Detect which cell encompasses the target text, then output its [x, y] center coordinate. 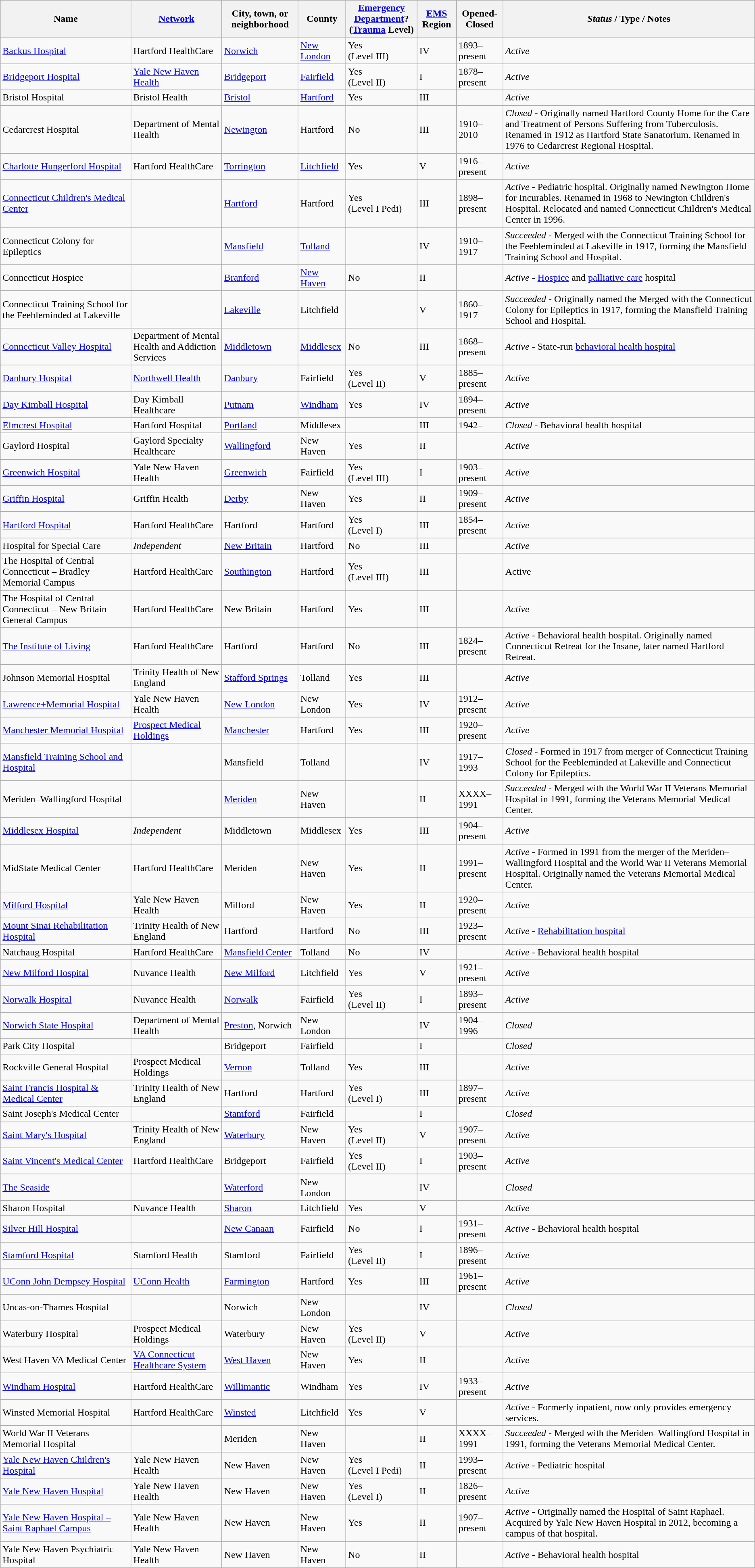
1898–present [480, 203]
Succeeded - Originally named the Merged with the Connecticut Colony for Epileptics in 1917, forming the Mansfield Training School and Hospital. [629, 309]
1894–present [480, 404]
Lawrence+Memorial Hospital [66, 704]
Yale New Haven Hospital [66, 1491]
1885–present [480, 378]
Manchester [260, 730]
Saint Mary's Hospital [66, 1135]
Bristol [260, 98]
West Haven VA Medical Center [66, 1360]
Mount Sinai Rehabilitation Hospital [66, 932]
Opened-Closed [480, 19]
Yale New Haven Hospital – Saint Raphael Campus [66, 1523]
Active - Rehabilitation hospital [629, 932]
Farmington [260, 1282]
Day Kimball Hospital [66, 404]
Mansfield Center [260, 952]
Connecticut Colony for Epileptics [66, 246]
Saint Francis Hospital & Medical Center [66, 1093]
1916–present [480, 166]
Succeeded - Merged with the Meriden–Wallingford Hospital in 1991, forming the Veterans Memorial Medical Center. [629, 1439]
Willimantic [260, 1387]
Park City Hospital [66, 1046]
Succeeded - Merged with the World War II Veterans Memorial Hospital in 1991, forming the Veterans Memorial Medical Center. [629, 799]
1860–1917 [480, 309]
Greenwich Hospital [66, 473]
Torrington [260, 166]
1826–present [480, 1491]
County [322, 19]
Yale New Haven Psychiatric Hospital [66, 1554]
Danbury [260, 378]
Connecticut Children's Medical Center [66, 203]
Stamford Health [177, 1255]
Wallingford [260, 446]
Mansfield Training School and Hospital [66, 762]
The Institute of Living [66, 646]
Day Kimball Healthcare [177, 404]
City, town, or neighborhood [260, 19]
1909–present [480, 498]
Connecticut Hospice [66, 277]
Active - State-run behavioral health hospital [629, 346]
Natchaug Hospital [66, 952]
New Canaan [260, 1228]
1991–present [480, 868]
Middlesex Hospital [66, 831]
New Milford Hospital [66, 973]
EMS Region [436, 19]
Milford Hospital [66, 905]
Connecticut Training School for the Feebleminded at Lakeville [66, 309]
Winsted Memorial Hospital [66, 1412]
Milford [260, 905]
1824–present [480, 646]
Bristol Health [177, 98]
1904–1996 [480, 1025]
Bristol Hospital [66, 98]
Sharon [260, 1208]
Rockville General Hospital [66, 1067]
Lakeville [260, 309]
Active - Hospice and palliative care hospital [629, 277]
1904–present [480, 831]
Name [66, 19]
Windham Hospital [66, 1387]
The Seaside [66, 1187]
1854–present [480, 525]
Active - Formerly inpatient, now only provides emergency services. [629, 1412]
1933–present [480, 1387]
Saint Joseph's Medical Center [66, 1114]
Johnson Memorial Hospital [66, 678]
Status / Type / Notes [629, 19]
Active - Behavioral health hospital. Originally named Connecticut Retreat for the Insane, later named Hartford Retreat. [629, 646]
Manchester Memorial Hospital [66, 730]
Norwich State Hospital [66, 1025]
Putnam [260, 404]
1993–present [480, 1465]
1923–present [480, 932]
Preston, Norwich [260, 1025]
West Haven [260, 1360]
Greenwich [260, 473]
Cedarcrest Hospital [66, 129]
Newington [260, 129]
Hospital for Special Care [66, 546]
Meriden–Wallingford Hospital [66, 799]
Charlotte Hungerford Hospital [66, 166]
Yale New Haven Children's Hospital [66, 1465]
1917–1993 [480, 762]
Waterbury Hospital [66, 1334]
1910–2010 [480, 129]
Department of Mental Health and Addiction Services [177, 346]
Active - Originally named the Hospital of Saint Raphael. Acquired by Yale New Haven Hospital in 2012, becoming a campus of that hospital. [629, 1523]
Winsted [260, 1412]
1961–present [480, 1282]
Network [177, 19]
Vernon [260, 1067]
1896–present [480, 1255]
Derby [260, 498]
Gaylord Hospital [66, 446]
VA Connecticut Healthcare System [177, 1360]
Danbury Hospital [66, 378]
Sharon Hospital [66, 1208]
Active - Pediatric hospital [629, 1465]
Griffin Health [177, 498]
Silver Hill Hospital [66, 1228]
1931–present [480, 1228]
Stafford Springs [260, 678]
UConn John Dempsey Hospital [66, 1282]
Waterford [260, 1187]
Stamford Hospital [66, 1255]
1878–present [480, 77]
1910–1917 [480, 246]
Elmcrest Hospital [66, 425]
Norwalk Hospital [66, 999]
The Hospital of Central Connecticut – Bradley Memorial Campus [66, 572]
Norwalk [260, 999]
Southington [260, 572]
Uncas-on-Thames Hospital [66, 1307]
Saint Vincent's Medical Center [66, 1161]
1912–present [480, 704]
Northwell Health [177, 378]
New Milford [260, 973]
Griffin Hospital [66, 498]
1942– [480, 425]
Connecticut Valley Hospital [66, 346]
The Hospital of Central Connecticut – New Britain General Campus [66, 609]
1897–present [480, 1093]
Gaylord Specialty Healthcare [177, 446]
1868–present [480, 346]
1921–present [480, 973]
MidState Medical Center [66, 868]
Emergency Department?(Trauma Level) [382, 19]
Branford [260, 277]
Closed - Formed in 1917 from merger of Connecticut Training School for the Feebleminded at Lakeville and Connecticut Colony for Epileptics. [629, 762]
Backus Hospital [66, 51]
Closed - Behavioral health hospital [629, 425]
World War II Veterans Memorial Hospital [66, 1439]
Bridgeport Hospital [66, 77]
UConn Health [177, 1282]
Portland [260, 425]
